Scan for the cell matching the given text and deliver its [x, y] coordinate at center. 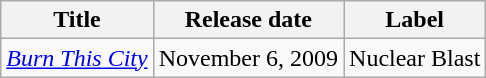
Nuclear Blast [415, 58]
November 6, 2009 [248, 58]
Label [415, 20]
Burn This City [77, 58]
Title [77, 20]
Release date [248, 20]
